Scan for the cell matching the given text and deliver its [X, Y] coordinate at center. 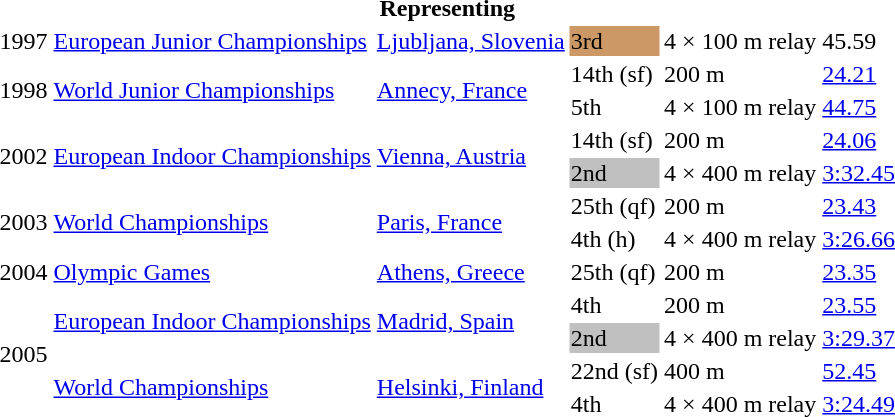
Ljubljana, Slovenia [470, 41]
4th (h) [614, 239]
400 m [740, 371]
Olympic Games [212, 272]
World Championships [212, 222]
4th [614, 305]
European Junior Championships [212, 41]
3rd [614, 41]
22nd (sf) [614, 371]
World Junior Championships [212, 90]
5th [614, 107]
Vienna, Austria [470, 156]
Madrid, Spain [470, 322]
Annecy, France [470, 90]
Athens, Greece [470, 272]
Paris, France [470, 222]
